Output the (X, Y) coordinate of the center of the cell containing the given text.  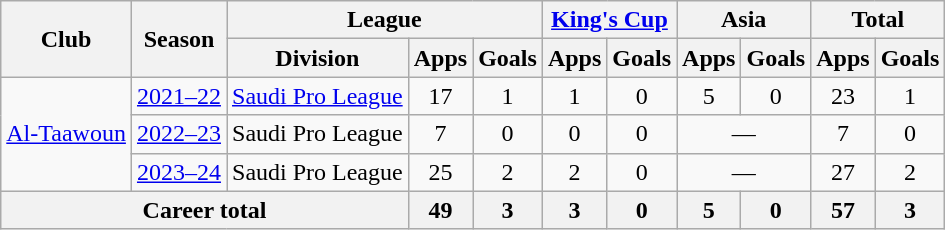
2023–24 (178, 172)
25 (440, 172)
23 (843, 96)
57 (843, 210)
Al-Taawoun (66, 134)
Total (878, 20)
27 (843, 172)
17 (440, 96)
Asia (744, 20)
Club (66, 39)
Division (317, 58)
2021–22 (178, 96)
League (384, 20)
49 (440, 210)
Season (178, 39)
Career total (204, 210)
King's Cup (609, 20)
2022–23 (178, 134)
